Search for the cell housing the specified text and yield its (x, y) center coordinate. 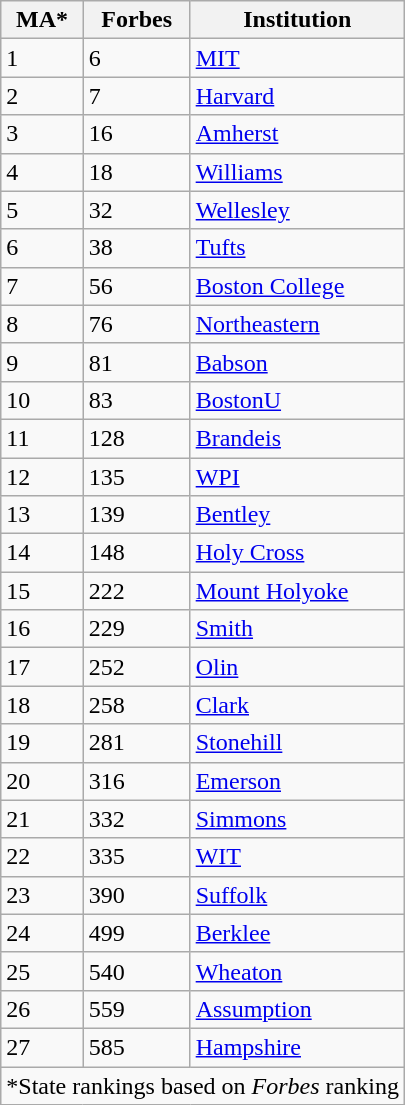
Babson (297, 362)
148 (136, 553)
Wheaton (297, 971)
10 (42, 400)
128 (136, 438)
390 (136, 895)
Clark (297, 705)
540 (136, 971)
Tufts (297, 248)
Forbes (136, 20)
11 (42, 438)
Emerson (297, 781)
139 (136, 515)
9 (42, 362)
3 (42, 134)
15 (42, 591)
332 (136, 819)
1 (42, 58)
81 (136, 362)
WPI (297, 477)
Amherst (297, 134)
26 (42, 1009)
Simmons (297, 819)
22 (42, 857)
Northeastern (297, 324)
BostonU (297, 400)
281 (136, 743)
499 (136, 933)
Assumption (297, 1009)
23 (42, 895)
559 (136, 1009)
21 (42, 819)
Boston College (297, 286)
20 (42, 781)
2 (42, 96)
MIT (297, 58)
8 (42, 324)
76 (136, 324)
585 (136, 1047)
Mount Holyoke (297, 591)
27 (42, 1047)
17 (42, 667)
Brandeis (297, 438)
MA* (42, 20)
32 (136, 210)
13 (42, 515)
19 (42, 743)
229 (136, 629)
Holy Cross (297, 553)
24 (42, 933)
12 (42, 477)
WIT (297, 857)
25 (42, 971)
Williams (297, 172)
Bentley (297, 515)
Hampshire (297, 1047)
Stonehill (297, 743)
Suffolk (297, 895)
258 (136, 705)
Smith (297, 629)
Berklee (297, 933)
56 (136, 286)
135 (136, 477)
*State rankings based on Forbes ranking (203, 1085)
14 (42, 553)
335 (136, 857)
222 (136, 591)
Harvard (297, 96)
5 (42, 210)
316 (136, 781)
252 (136, 667)
Wellesley (297, 210)
Institution (297, 20)
38 (136, 248)
Olin (297, 667)
83 (136, 400)
4 (42, 172)
